Scan for the cell matching the given text and deliver its [X, Y] coordinate at center. 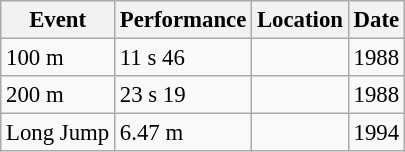
200 m [58, 95]
23 s 19 [184, 95]
6.47 m [184, 133]
Location [300, 20]
Event [58, 20]
100 m [58, 58]
Long Jump [58, 133]
1994 [376, 133]
Performance [184, 20]
11 s 46 [184, 58]
Date [376, 20]
